Pinpoint the cell where the given text exists, returning its [x, y] midpoint coordinate. 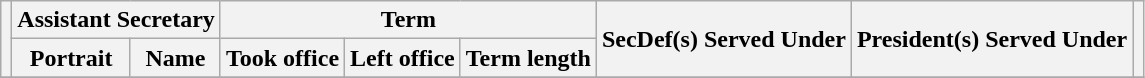
SecDef(s) Served Under [724, 39]
Portrait [72, 58]
Left office [403, 58]
Term [408, 20]
Took office [282, 58]
President(s) Served Under [992, 39]
Name [175, 58]
Term length [528, 58]
Assistant Secretary [116, 20]
